Return the [x, y] coordinate for the center point of the cell that contains the specified text.  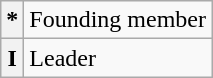
Leader [118, 58]
I [12, 58]
* [12, 20]
Founding member [118, 20]
